Pinpoint the cell where the given text exists, returning its [x, y] midpoint coordinate. 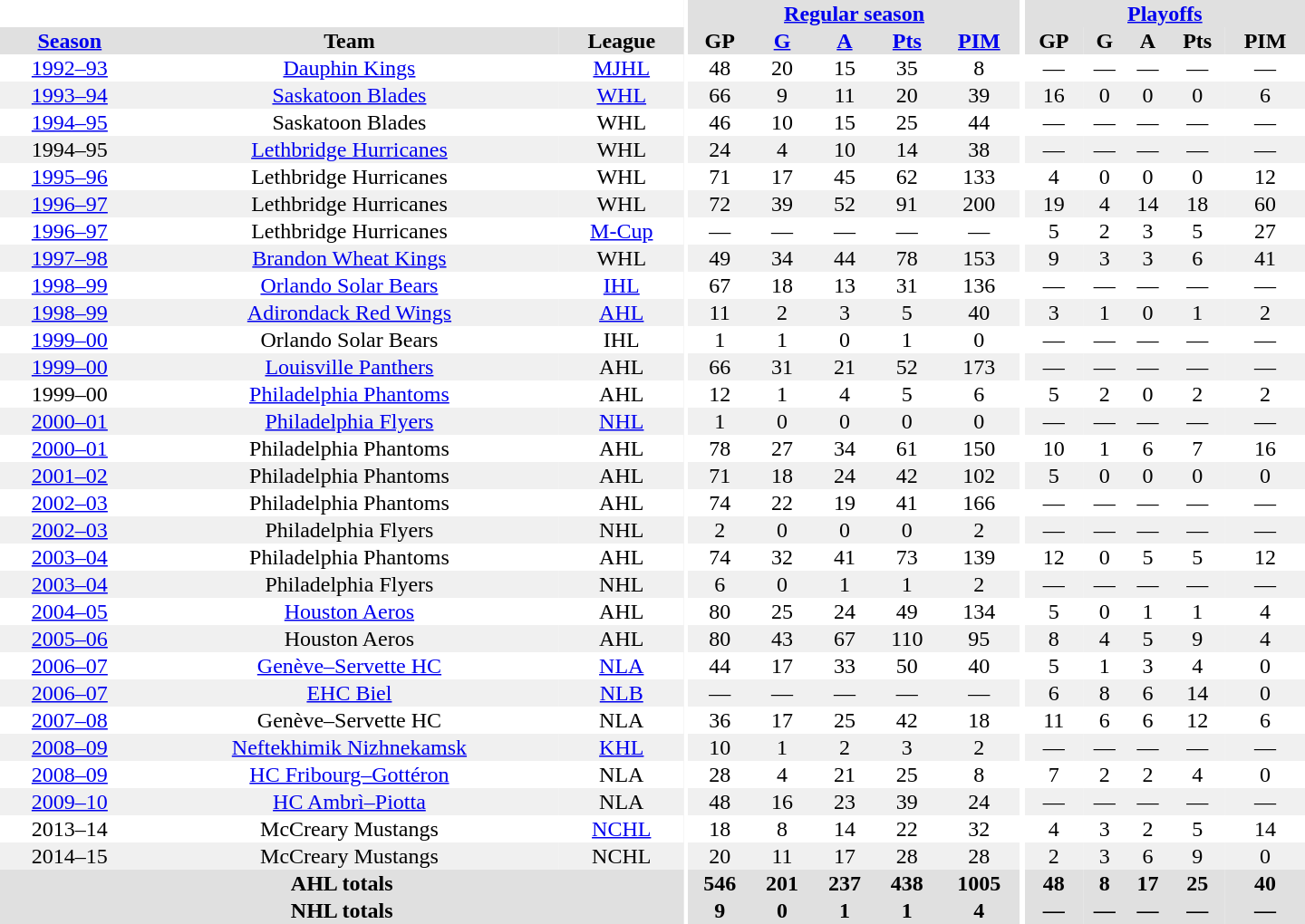
150 [979, 448]
NHL totals [342, 910]
2005–06 [70, 639]
1005 [979, 883]
73 [906, 557]
NLB [622, 693]
1992–93 [70, 68]
2007–08 [70, 720]
Playoffs [1165, 14]
Dauphin Kings [350, 68]
173 [979, 367]
43 [783, 639]
AHL totals [342, 883]
95 [979, 639]
HC Ambrì–Piotta [350, 802]
Adirondack Red Wings [350, 313]
Regular season [855, 14]
Season [70, 41]
60 [1265, 204]
2013–14 [70, 829]
13 [845, 285]
2014–15 [70, 856]
League [622, 41]
153 [979, 258]
102 [979, 476]
Team [350, 41]
2004–05 [70, 611]
200 [979, 204]
1995–96 [70, 177]
91 [906, 204]
45 [845, 177]
201 [783, 883]
438 [906, 883]
HC Fribourg–Gottéron [350, 775]
Neftekhimik Nizhnekamsk [350, 747]
36 [720, 720]
EHC Biel [350, 693]
1997–98 [70, 258]
38 [979, 149]
50 [906, 666]
Louisville Panthers [350, 367]
2001–02 [70, 476]
133 [979, 177]
546 [720, 883]
M-Cup [622, 231]
MJHL [622, 68]
139 [979, 557]
134 [979, 611]
35 [906, 68]
Brandon Wheat Kings [350, 258]
166 [979, 503]
62 [906, 177]
2009–10 [70, 802]
61 [906, 448]
46 [720, 122]
110 [906, 639]
237 [845, 883]
136 [979, 285]
1993–94 [70, 95]
KHL [622, 747]
23 [845, 802]
72 [720, 204]
33 [845, 666]
